Identify which cell holds the provided text, then report its [X, Y] central coordinate. 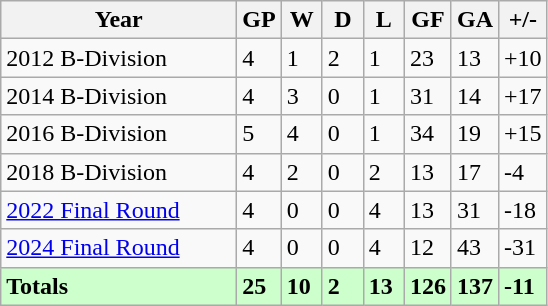
2012 B-Division [119, 58]
L [384, 20]
19 [474, 134]
25 [259, 286]
2016 B-Division [119, 134]
+/- [524, 20]
+17 [524, 96]
23 [428, 58]
2018 B-Division [119, 172]
5 [259, 134]
17 [474, 172]
GP [259, 20]
43 [474, 248]
2022 Final Round [119, 210]
34 [428, 134]
-31 [524, 248]
GA [474, 20]
3 [302, 96]
D [342, 20]
+15 [524, 134]
Year [119, 20]
+10 [524, 58]
GF [428, 20]
W [302, 20]
137 [474, 286]
126 [428, 286]
14 [474, 96]
2024 Final Round [119, 248]
-11 [524, 286]
12 [428, 248]
10 [302, 286]
-18 [524, 210]
-4 [524, 172]
2014 B-Division [119, 96]
Totals [119, 286]
